Determine the (x, y) coordinate at the center of the cell enclosing the given text.  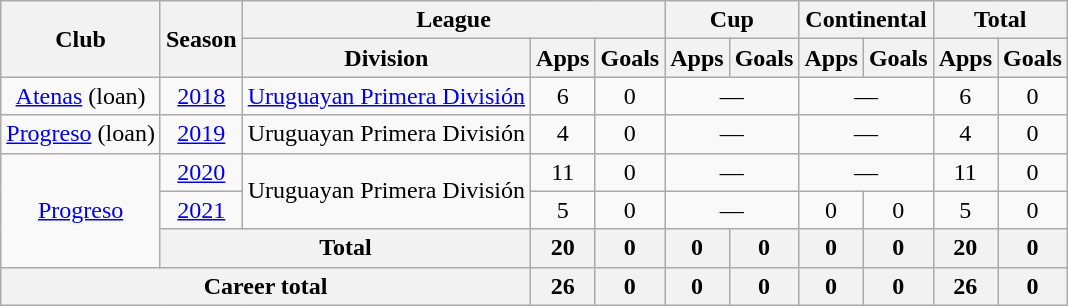
2018 (201, 96)
2020 (201, 172)
Progreso (loan) (81, 134)
League (454, 20)
2019 (201, 134)
Season (201, 39)
Division (386, 58)
Cup (732, 20)
Progreso (81, 210)
Club (81, 39)
2021 (201, 210)
Career total (266, 286)
Atenas (loan) (81, 96)
Continental (866, 20)
